Identify which cell holds the provided text, then report its [x, y] central coordinate. 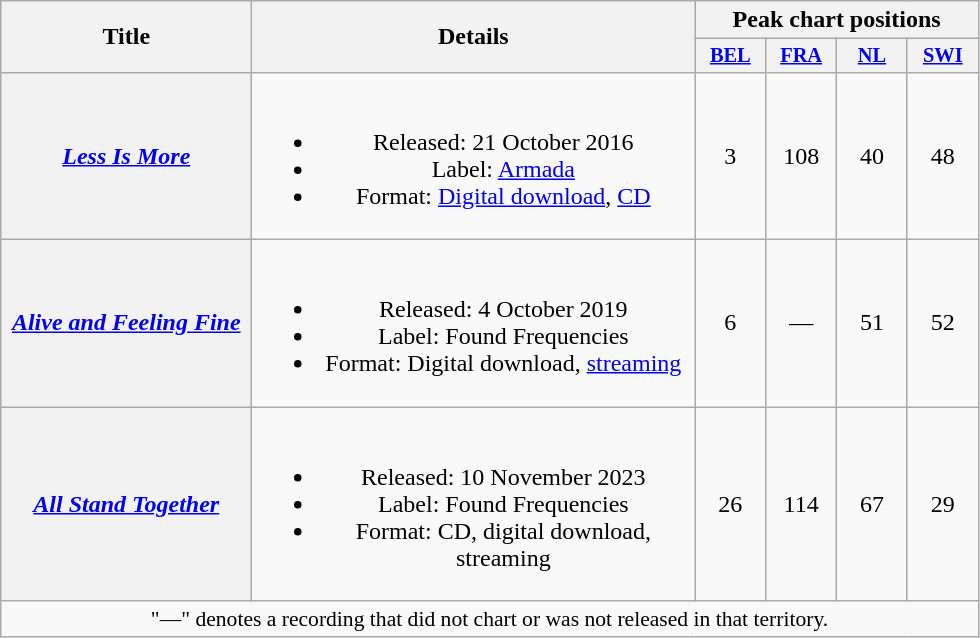
Released: 10 November 2023Label: Found FrequenciesFormat: CD, digital download, streaming [474, 504]
Details [474, 37]
Title [126, 37]
"—" denotes a recording that did not chart or was not released in that territory. [490, 619]
Alive and Feeling Fine [126, 324]
Less Is More [126, 156]
Released: 21 October 2016Label: ArmadaFormat: Digital download, CD [474, 156]
6 [730, 324]
67 [872, 504]
108 [802, 156]
BEL [730, 56]
SWI [942, 56]
40 [872, 156]
48 [942, 156]
114 [802, 504]
NL [872, 56]
Released: 4 October 2019Label: Found FrequenciesFormat: Digital download, streaming [474, 324]
51 [872, 324]
26 [730, 504]
All Stand Together [126, 504]
29 [942, 504]
FRA [802, 56]
— [802, 324]
52 [942, 324]
Peak chart positions [836, 20]
3 [730, 156]
